Identify which cell holds the provided text, then report its [X, Y] central coordinate. 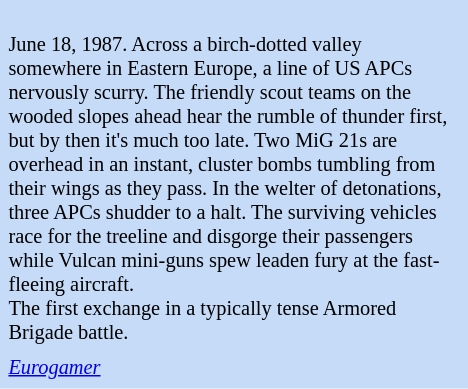
Eurogamer [234, 368]
